Determine the [x, y] coordinate at the center of the cell enclosing the given text.  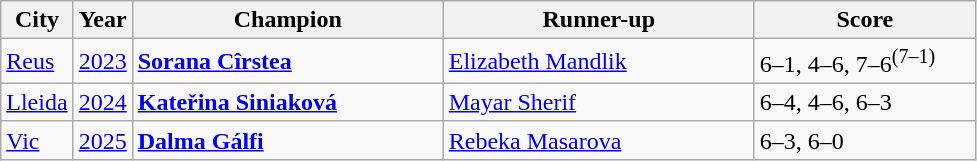
Sorana Cîrstea [288, 62]
Dalma Gálfi [288, 140]
Rebeka Masarova [598, 140]
Year [102, 20]
Reus [37, 62]
6–1, 4–6, 7–6(7–1) [864, 62]
2025 [102, 140]
Champion [288, 20]
Mayar Sherif [598, 102]
Elizabeth Mandlik [598, 62]
Runner-up [598, 20]
Lleida [37, 102]
6–4, 4–6, 6–3 [864, 102]
Kateřina Siniaková [288, 102]
City [37, 20]
Vic [37, 140]
Score [864, 20]
2023 [102, 62]
6–3, 6–0 [864, 140]
2024 [102, 102]
